Detect which cell encompasses the target text, then output its [X, Y] center coordinate. 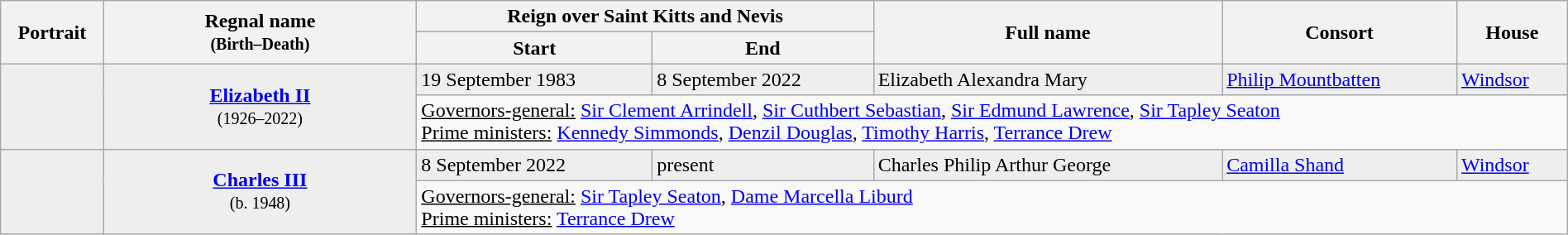
Philip Mountbatten [1340, 79]
Consort [1340, 32]
Start [534, 48]
House [1512, 32]
Charles Philip Arthur George [1048, 165]
End [762, 48]
Portrait [52, 32]
Regnal name(Birth–Death) [260, 32]
Elizabeth Alexandra Mary [1048, 79]
present [762, 165]
19 September 1983 [534, 79]
Full name [1048, 32]
Elizabeth II(1926–2022) [260, 106]
Governors-general: Sir Tapley Seaton, Dame Marcella LiburdPrime ministers: Terrance Drew [992, 207]
Reign over Saint Kitts and Nevis [645, 17]
Charles III(b. 1948) [260, 192]
Camilla Shand [1340, 165]
